Locate the cell with the specified text and output its [X, Y] center coordinate. 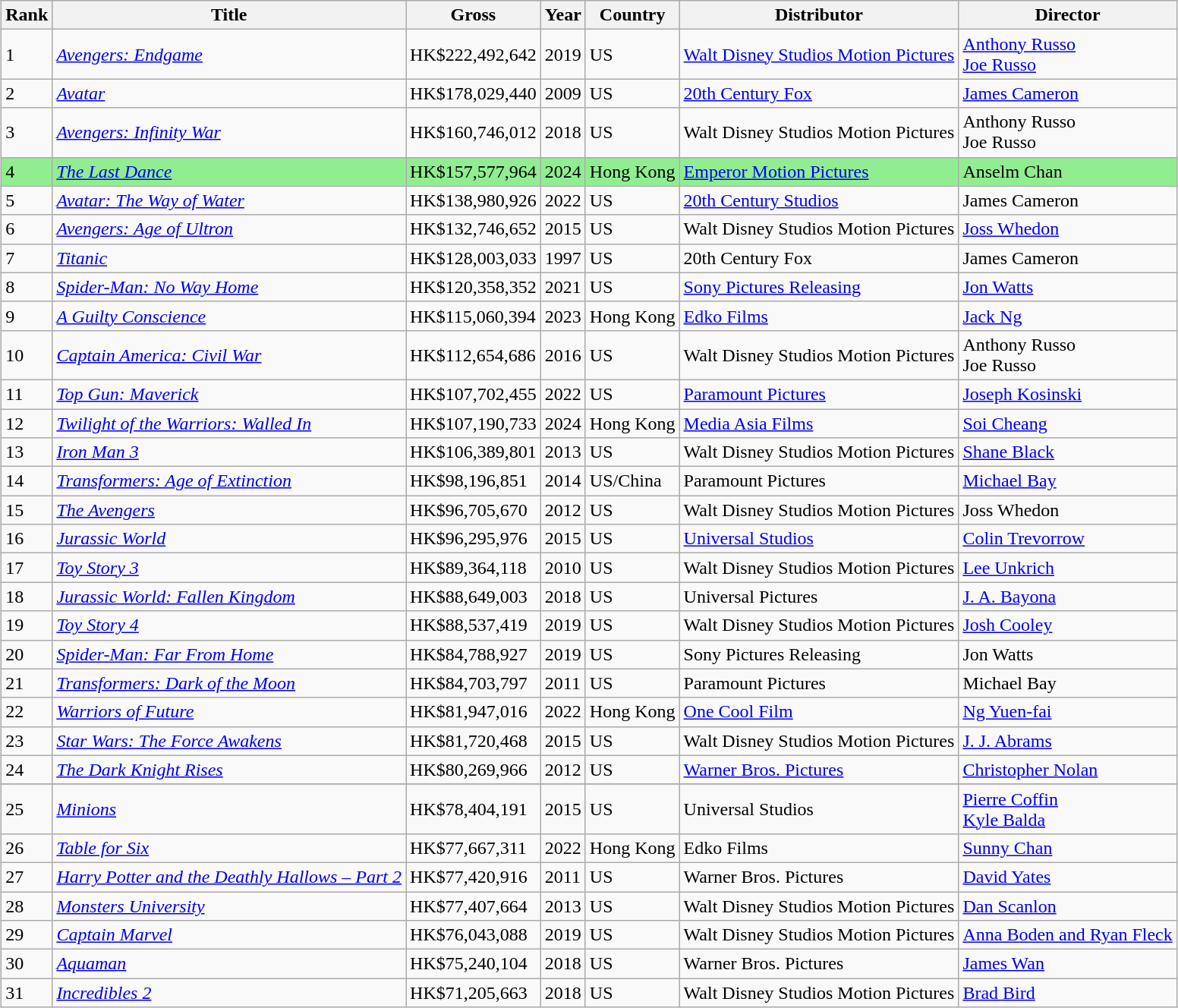
31 [27, 993]
19 [27, 625]
Jurassic World [229, 539]
Iron Man 3 [229, 452]
2021 [563, 287]
Spider-Man: Far From Home [229, 654]
29 [27, 935]
One Cool Film [819, 712]
8 [27, 287]
Warriors of Future [229, 712]
The Dark Knight Rises [229, 770]
17 [27, 568]
18 [27, 597]
1997 [563, 258]
Table for Six [229, 848]
Avatar: The Way of Water [229, 200]
Jurassic World: Fallen Kingdom [229, 597]
Title [229, 15]
HK$88,537,419 [474, 625]
HK$107,190,733 [474, 423]
13 [27, 452]
Anna Boden and Ryan Fleck [1067, 935]
Star Wars: The Force Awakens [229, 741]
Dan Scanlon [1067, 906]
26 [27, 848]
2014 [563, 481]
Avatar [229, 93]
HK$81,720,468 [474, 741]
HK$80,269,966 [474, 770]
Media Asia Films [819, 423]
Distributor [819, 15]
Soi Cheang [1067, 423]
Anselm Chan [1067, 172]
A Guilty Conscience [229, 316]
7 [27, 258]
Country [632, 15]
Christopher Nolan [1067, 770]
Year [563, 15]
30 [27, 964]
2010 [563, 568]
HK$89,364,118 [474, 568]
HK$96,705,670 [474, 510]
Incredibles 2 [229, 993]
24 [27, 770]
HK$75,240,104 [474, 964]
28 [27, 906]
14 [27, 481]
HK$81,947,016 [474, 712]
Transformers: Dark of the Moon [229, 683]
10 [27, 355]
HK$84,788,927 [474, 654]
23 [27, 741]
Gross [474, 15]
Universal Pictures [819, 597]
Titanic [229, 258]
HK$77,420,916 [474, 877]
Avengers: Infinity War [229, 132]
HK$77,667,311 [474, 848]
1 [27, 55]
Pierre CoffinKyle Balda [1067, 809]
Top Gun: Maverick [229, 394]
Josh Cooley [1067, 625]
HK$160,746,012 [474, 132]
HK$106,389,801 [474, 452]
25 [27, 809]
5 [27, 200]
Jack Ng [1067, 316]
Emperor Motion Pictures [819, 172]
16 [27, 539]
Lee Unkrich [1067, 568]
Ng Yuen-fai [1067, 712]
Avengers: Age of Ultron [229, 229]
Shane Black [1067, 452]
12 [27, 423]
J. J. Abrams [1067, 741]
HK$78,404,191 [474, 809]
HK$222,492,642 [474, 55]
HK$77,407,664 [474, 906]
Sunny Chan [1067, 848]
Toy Story 3 [229, 568]
Captain Marvel [229, 935]
HK$112,654,686 [474, 355]
HK$120,358,352 [474, 287]
20th Century Studios [819, 200]
HK$71,205,663 [474, 993]
Avengers: Endgame [229, 55]
11 [27, 394]
Spider-Man: No Way Home [229, 287]
The Last Dance [229, 172]
David Yates [1067, 877]
HK$76,043,088 [474, 935]
15 [27, 510]
Captain America: Civil War [229, 355]
4 [27, 172]
HK$132,746,652 [474, 229]
The Avengers [229, 510]
Transformers: Age of Extinction [229, 481]
9 [27, 316]
Harry Potter and the Deathly Hallows – Part 2 [229, 877]
2023 [563, 316]
Toy Story 4 [229, 625]
27 [27, 877]
22 [27, 712]
Monsters University [229, 906]
Aquaman [229, 964]
J. A. Bayona [1067, 597]
Twilight of the Warriors: Walled In [229, 423]
20 [27, 654]
Colin Trevorrow [1067, 539]
HK$157,577,964 [474, 172]
HK$96,295,976 [474, 539]
US/China [632, 481]
James Wan [1067, 964]
6 [27, 229]
2016 [563, 355]
Rank [27, 15]
Minions [229, 809]
HK$138,980,926 [474, 200]
HK$98,196,851 [474, 481]
HK$107,702,455 [474, 394]
HK$128,003,033 [474, 258]
Brad Bird [1067, 993]
21 [27, 683]
2009 [563, 93]
HK$84,703,797 [474, 683]
2 [27, 93]
HK$178,029,440 [474, 93]
Director [1067, 15]
3 [27, 132]
HK$88,649,003 [474, 597]
HK$115,060,394 [474, 316]
Joseph Kosinski [1067, 394]
